Capture the cell that displays the provided text and extract its (X, Y) central coordinate. 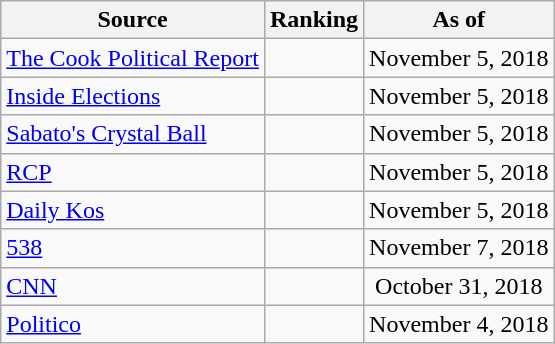
The Cook Political Report (133, 58)
As of (459, 20)
538 (133, 248)
CNN (133, 286)
Sabato's Crystal Ball (133, 134)
Source (133, 20)
Daily Kos (133, 210)
November 7, 2018 (459, 248)
November 4, 2018 (459, 324)
October 31, 2018 (459, 286)
RCP (133, 172)
Politico (133, 324)
Ranking (314, 20)
Inside Elections (133, 96)
